Capture the cell that displays the provided text and extract its [X, Y] central coordinate. 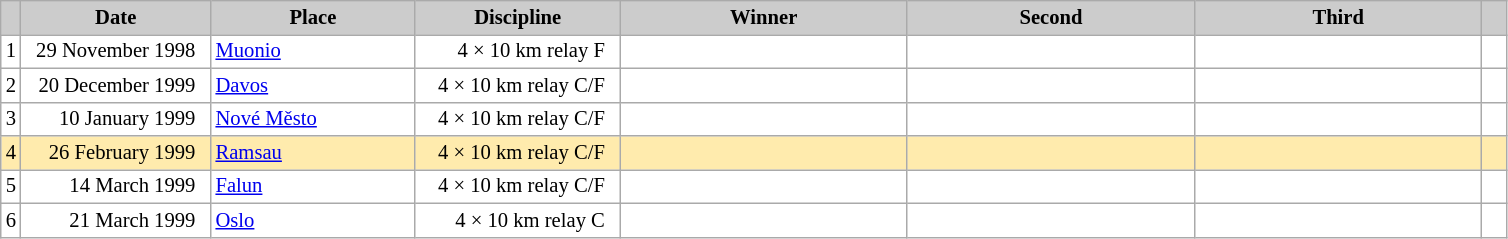
Winner [764, 17]
4 × 10 km relay F [518, 51]
Davos [314, 85]
29 November 1998 [116, 51]
Nové Město [314, 119]
3 [11, 119]
26 February 1999 [116, 153]
21 March 1999 [116, 220]
5 [11, 186]
Oslo [314, 220]
Place [314, 17]
14 March 1999 [116, 186]
4 [11, 153]
1 [11, 51]
Third [1338, 17]
10 January 1999 [116, 119]
Muonio [314, 51]
Discipline [518, 17]
Second [1050, 17]
6 [11, 220]
2 [11, 85]
20 December 1999 [116, 85]
Falun [314, 186]
Date [116, 17]
4 × 10 km relay C [518, 220]
Ramsau [314, 153]
